Extract the [x, y] coordinate from the center of the cell holding the provided text.  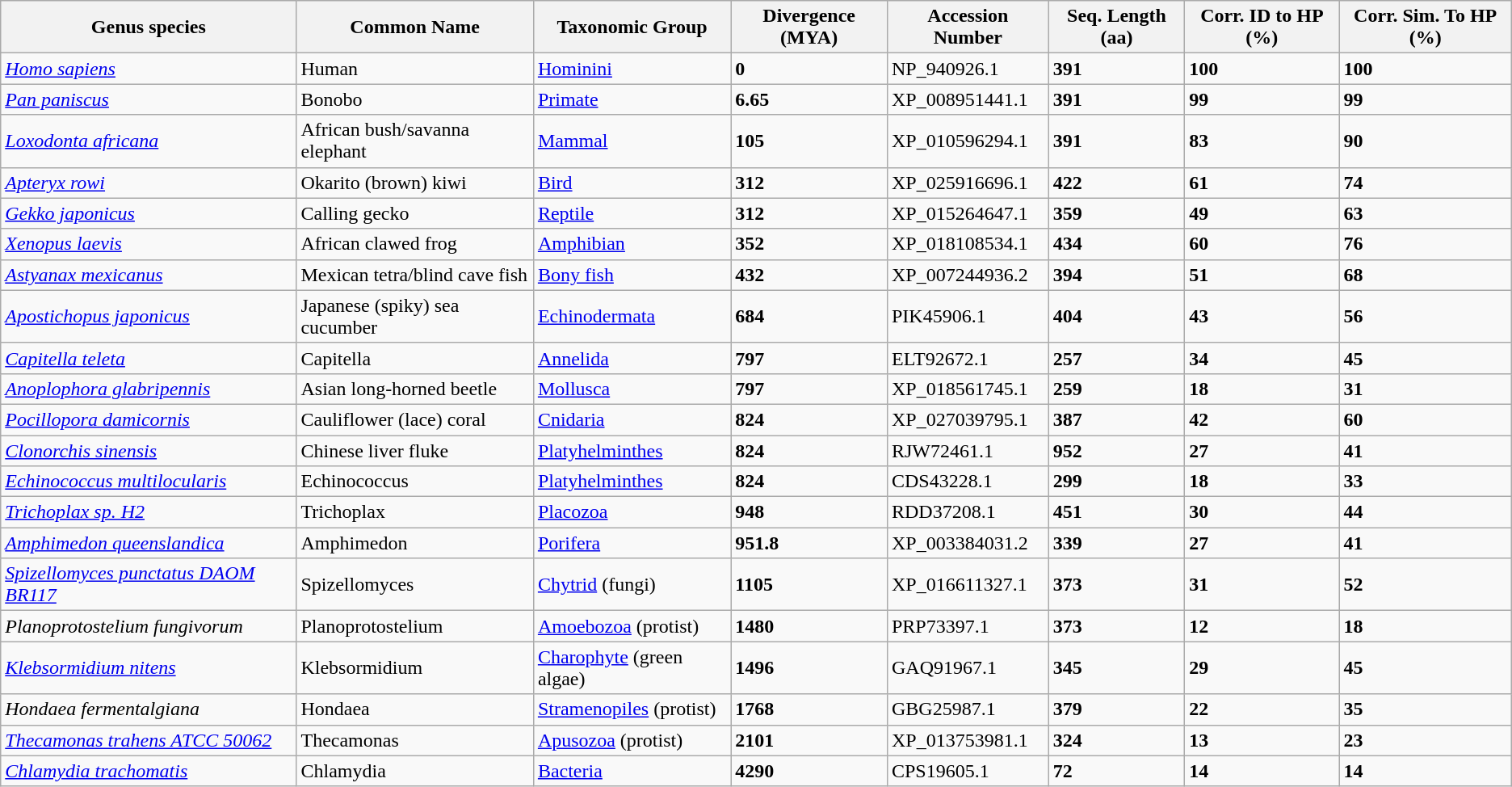
51 [1262, 275]
29 [1262, 667]
CPS19605.1 [968, 771]
Amoebozoa (protist) [632, 626]
Capitella [415, 358]
Calling gecko [415, 213]
Japanese (spiky) sea cucumber [415, 317]
1105 [809, 585]
22 [1262, 709]
Clonorchis sinensis [149, 450]
Astyanax mexicanus [149, 275]
RDD37208.1 [968, 512]
345 [1116, 667]
61 [1262, 183]
Planoprotostelium [415, 626]
PIK45906.1 [968, 317]
324 [1116, 740]
6.65 [809, 99]
30 [1262, 512]
Taxonomic Group [632, 27]
Chlamydia [415, 771]
1768 [809, 709]
56 [1425, 317]
339 [1116, 543]
404 [1116, 317]
Hondaea [415, 709]
Seq. Length (aa) [1116, 27]
Apostichopus japonicus [149, 317]
Bird [632, 183]
948 [809, 512]
XP_015264647.1 [968, 213]
Mexican tetra/blind cave fish [415, 275]
RJW72461.1 [968, 450]
XP_003384031.2 [968, 543]
Asian long-horned beetle [415, 389]
Loxodonta africana [149, 141]
33 [1425, 482]
684 [809, 317]
XP_007244936.2 [968, 275]
GAQ91967.1 [968, 667]
Planoprotostelium fungivorum [149, 626]
Spizellomyces punctatus DAOM BR117 [149, 585]
Cnidaria [632, 419]
Hondaea fermentalgiana [149, 709]
ELT92672.1 [968, 358]
68 [1425, 275]
Placozoa [632, 512]
XP_025916696.1 [968, 183]
GBG25987.1 [968, 709]
Anoplophora glabripennis [149, 389]
Xenopus laevis [149, 244]
Corr. Sim. To HP (%) [1425, 27]
352 [809, 244]
1496 [809, 667]
Mammal [632, 141]
35 [1425, 709]
23 [1425, 740]
Charophyte (green algae) [632, 667]
Porifera [632, 543]
63 [1425, 213]
Okarito (brown) kiwi [415, 183]
105 [809, 141]
2101 [809, 740]
Pan paniscus [149, 99]
Human [415, 69]
Echinococcus [415, 482]
Genus species [149, 27]
PRP73397.1 [968, 626]
Trichoplax sp. H2 [149, 512]
Chlamydia trachomatis [149, 771]
52 [1425, 585]
259 [1116, 389]
Klebsormidium nitens [149, 667]
Chinese liver fluke [415, 450]
Primate [632, 99]
XP_010596294.1 [968, 141]
Trichoplax [415, 512]
Spizellomyces [415, 585]
42 [1262, 419]
XP_018561745.1 [968, 389]
394 [1116, 275]
Chytrid (fungi) [632, 585]
African bush/savanna elephant [415, 141]
43 [1262, 317]
451 [1116, 512]
XP_016611327.1 [968, 585]
83 [1262, 141]
12 [1262, 626]
Amphimedon queenslandica [149, 543]
379 [1116, 709]
Thecamonas trahens ATCC 50062 [149, 740]
257 [1116, 358]
Divergence (MYA) [809, 27]
Klebsormidium [415, 667]
Stramenopiles (protist) [632, 709]
Capitella teleta [149, 358]
90 [1425, 141]
Cauliflower (lace) coral [415, 419]
387 [1116, 419]
African clawed frog [415, 244]
Amphibian [632, 244]
359 [1116, 213]
34 [1262, 358]
Echinodermata [632, 317]
Bony fish [632, 275]
Accession Number [968, 27]
XP_008951441.1 [968, 99]
Echinococcus multilocularis [149, 482]
Gekko japonicus [149, 213]
Bacteria [632, 771]
Hominini [632, 69]
422 [1116, 183]
72 [1116, 771]
XP_013753981.1 [968, 740]
Bonobo [415, 99]
951.8 [809, 543]
74 [1425, 183]
Apusozoa (protist) [632, 740]
Common Name [415, 27]
CDS43228.1 [968, 482]
432 [809, 275]
Mollusca [632, 389]
49 [1262, 213]
Annelida [632, 358]
Pocillopora damicornis [149, 419]
13 [1262, 740]
0 [809, 69]
XP_027039795.1 [968, 419]
NP_940926.1 [968, 69]
Homo sapiens [149, 69]
299 [1116, 482]
434 [1116, 244]
Thecamonas [415, 740]
44 [1425, 512]
76 [1425, 244]
1480 [809, 626]
Corr. ID to HP (%) [1262, 27]
Apteryx rowi [149, 183]
952 [1116, 450]
XP_018108534.1 [968, 244]
Reptile [632, 213]
4290 [809, 771]
Amphimedon [415, 543]
